Pinpoint the cell where the given text exists, returning its [X, Y] midpoint coordinate. 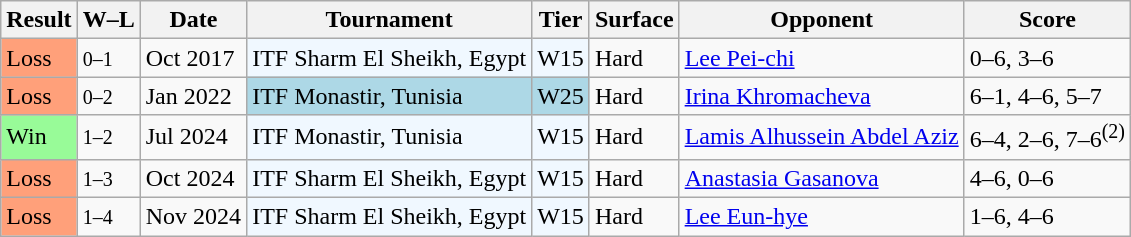
0–6, 3–6 [1047, 58]
Tournament [390, 20]
Irina Khromacheva [822, 96]
Lamis Alhussein Abdel Aziz [822, 138]
Tier [561, 20]
Jul 2024 [193, 138]
4–6, 0–6 [1047, 178]
0–2 [108, 96]
Lee Pei-chi [822, 58]
Score [1047, 20]
Jan 2022 [193, 96]
1–6, 4–6 [1047, 217]
Date [193, 20]
Win [39, 138]
Oct 2024 [193, 178]
Lee Eun-hye [822, 217]
Anastasia Gasanova [822, 178]
6–1, 4–6, 5–7 [1047, 96]
0–1 [108, 58]
6–4, 2–6, 7–6(2) [1047, 138]
1–4 [108, 217]
W–L [108, 20]
Opponent [822, 20]
Oct 2017 [193, 58]
W25 [561, 96]
1–2 [108, 138]
Nov 2024 [193, 217]
Surface [634, 20]
Result [39, 20]
1–3 [108, 178]
